Capture the cell that displays the provided text and extract its (x, y) central coordinate. 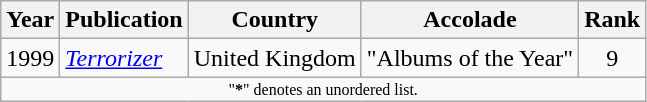
United Kingdom (274, 58)
Year (30, 20)
Terrorizer (124, 58)
Country (274, 20)
1999 (30, 58)
Rank (612, 20)
"Albums of the Year" (470, 58)
Accolade (470, 20)
Publication (124, 20)
9 (612, 58)
"*" denotes an unordered list. (324, 89)
